Capture the cell that displays the provided text and extract its (X, Y) central coordinate. 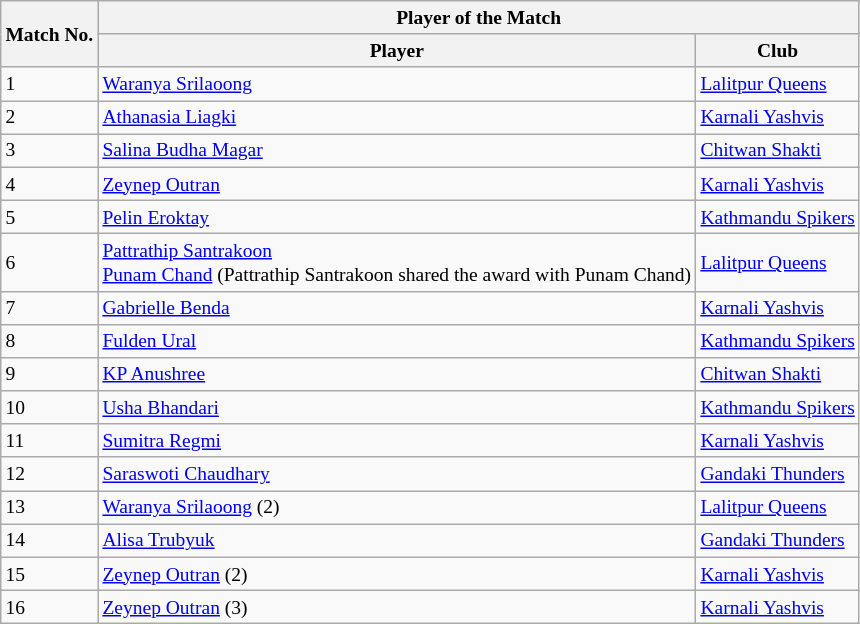
Club (778, 50)
Gabrielle Benda (397, 308)
Waranya Srilaoong (397, 84)
Player (397, 50)
Match No. (50, 34)
Usha Bhandari (397, 408)
Pelin Eroktay (397, 216)
Zeynep Outran (2) (397, 574)
5 (50, 216)
15 (50, 574)
11 (50, 440)
10 (50, 408)
Saraswoti Chaudhary (397, 474)
Zeynep Outran (3) (397, 608)
Fulden Ural (397, 340)
Player of the Match (479, 18)
Waranya Srilaoong (2) (397, 508)
Sumitra Regmi (397, 440)
Athanasia Liagki (397, 118)
13 (50, 508)
8 (50, 340)
1 (50, 84)
7 (50, 308)
Salina Budha Magar (397, 150)
4 (50, 184)
2 (50, 118)
6 (50, 262)
Zeynep Outran (397, 184)
16 (50, 608)
KP Anushree (397, 374)
9 (50, 374)
Pattrathip Santrakoon Punam Chand (Pattrathip Santrakoon shared the award with Punam Chand) (397, 262)
3 (50, 150)
Alisa Trubyuk (397, 540)
12 (50, 474)
14 (50, 540)
